Detect which cell encompasses the target text, then output its [X, Y] center coordinate. 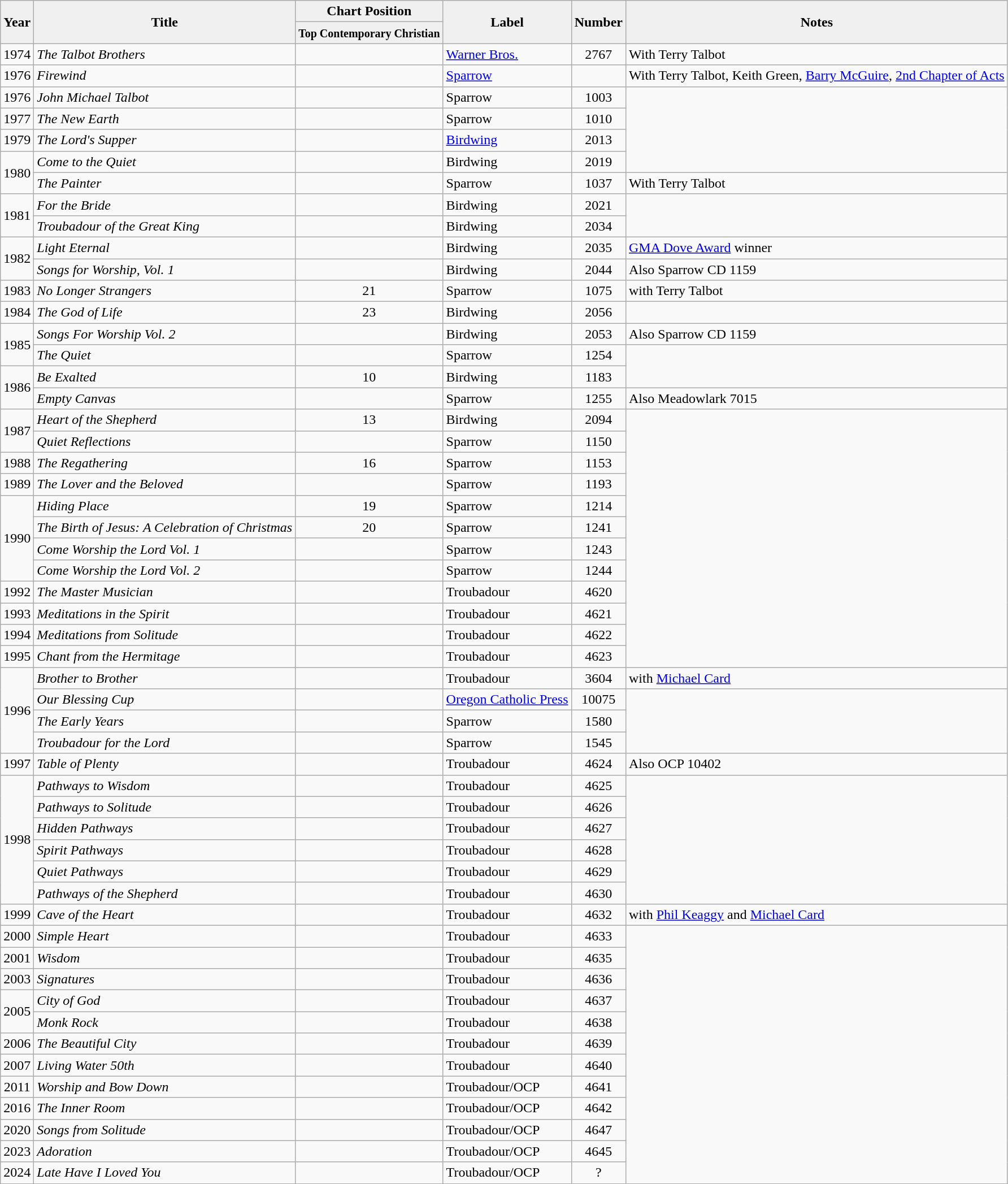
1193 [598, 484]
4645 [598, 1151]
The Inner Room [165, 1108]
Wisdom [165, 958]
Come to the Quiet [165, 162]
1987 [17, 431]
2016 [17, 1108]
Songs for Worship, Vol. 1 [165, 270]
Songs from Solitude [165, 1130]
1984 [17, 313]
1580 [598, 721]
10 [370, 377]
21 [370, 291]
City of God [165, 1001]
Warner Bros. [507, 54]
Pathways to Wisdom [165, 786]
Quiet Reflections [165, 441]
1545 [598, 743]
4625 [598, 786]
1988 [17, 463]
1982 [17, 258]
2020 [17, 1130]
2023 [17, 1151]
1003 [598, 97]
4626 [598, 807]
Troubadour of the Great King [165, 226]
? [598, 1173]
4623 [598, 657]
1214 [598, 506]
The Beautiful City [165, 1044]
1980 [17, 172]
with Terry Talbot [816, 291]
Adoration [165, 1151]
2021 [598, 205]
Spirit Pathways [165, 850]
Also OCP 10402 [816, 764]
1010 [598, 119]
1241 [598, 527]
The Painter [165, 183]
1979 [17, 140]
4640 [598, 1065]
2000 [17, 936]
4638 [598, 1022]
The Talbot Brothers [165, 54]
2094 [598, 420]
Our Blessing Cup [165, 700]
2044 [598, 270]
1994 [17, 635]
No Longer Strangers [165, 291]
Songs For Worship Vol. 2 [165, 334]
2053 [598, 334]
1997 [17, 764]
23 [370, 313]
1983 [17, 291]
The Early Years [165, 721]
Worship and Bow Down [165, 1087]
1254 [598, 355]
1974 [17, 54]
4621 [598, 613]
4636 [598, 979]
Meditations from Solitude [165, 635]
1183 [598, 377]
2006 [17, 1044]
4647 [598, 1130]
Label [507, 22]
Living Water 50th [165, 1065]
The Regathering [165, 463]
4641 [598, 1087]
2767 [598, 54]
20 [370, 527]
Title [165, 22]
Light Eternal [165, 248]
3604 [598, 678]
The Lover and the Beloved [165, 484]
4632 [598, 914]
Notes [816, 22]
John Michael Talbot [165, 97]
2003 [17, 979]
1993 [17, 613]
Troubadour for the Lord [165, 743]
Come Worship the Lord Vol. 2 [165, 570]
4630 [598, 893]
Heart of the Shepherd [165, 420]
1992 [17, 592]
Monk Rock [165, 1022]
With Terry Talbot, Keith Green, Barry McGuire, 2nd Chapter of Acts [816, 76]
1075 [598, 291]
Chart Position [370, 11]
4627 [598, 829]
Pathways of the Shepherd [165, 893]
1037 [598, 183]
1243 [598, 549]
2013 [598, 140]
Firewind [165, 76]
Table of Plenty [165, 764]
Oregon Catholic Press [507, 700]
Top Contemporary Christian [370, 33]
Late Have I Loved You [165, 1173]
Meditations in the Spirit [165, 613]
2056 [598, 313]
4628 [598, 850]
Also Meadowlark 7015 [816, 398]
Simple Heart [165, 936]
1986 [17, 388]
The Quiet [165, 355]
For the Bride [165, 205]
2034 [598, 226]
2005 [17, 1012]
1244 [598, 570]
2001 [17, 958]
4633 [598, 936]
1985 [17, 345]
Quiet Pathways [165, 871]
19 [370, 506]
1989 [17, 484]
2019 [598, 162]
Brother to Brother [165, 678]
4635 [598, 958]
Chant from the Hermitage [165, 657]
1977 [17, 119]
10075 [598, 700]
Number [598, 22]
1996 [17, 710]
The Birth of Jesus: A Celebration of Christmas [165, 527]
Be Exalted [165, 377]
Pathways to Solitude [165, 807]
The God of Life [165, 313]
Cave of the Heart [165, 914]
2007 [17, 1065]
Come Worship the Lord Vol. 1 [165, 549]
1995 [17, 657]
1998 [17, 839]
4624 [598, 764]
The Master Musician [165, 592]
with Michael Card [816, 678]
The Lord's Supper [165, 140]
GMA Dove Award winner [816, 248]
1999 [17, 914]
13 [370, 420]
Year [17, 22]
1150 [598, 441]
4639 [598, 1044]
4637 [598, 1001]
1981 [17, 215]
Hiding Place [165, 506]
4642 [598, 1108]
16 [370, 463]
1153 [598, 463]
2024 [17, 1173]
4622 [598, 635]
Hidden Pathways [165, 829]
2035 [598, 248]
2011 [17, 1087]
4620 [598, 592]
Empty Canvas [165, 398]
with Phil Keaggy and Michael Card [816, 914]
Signatures [165, 979]
The New Earth [165, 119]
1990 [17, 538]
1255 [598, 398]
4629 [598, 871]
